From the cell containing the given text, extract its center point as [x, y] coordinate. 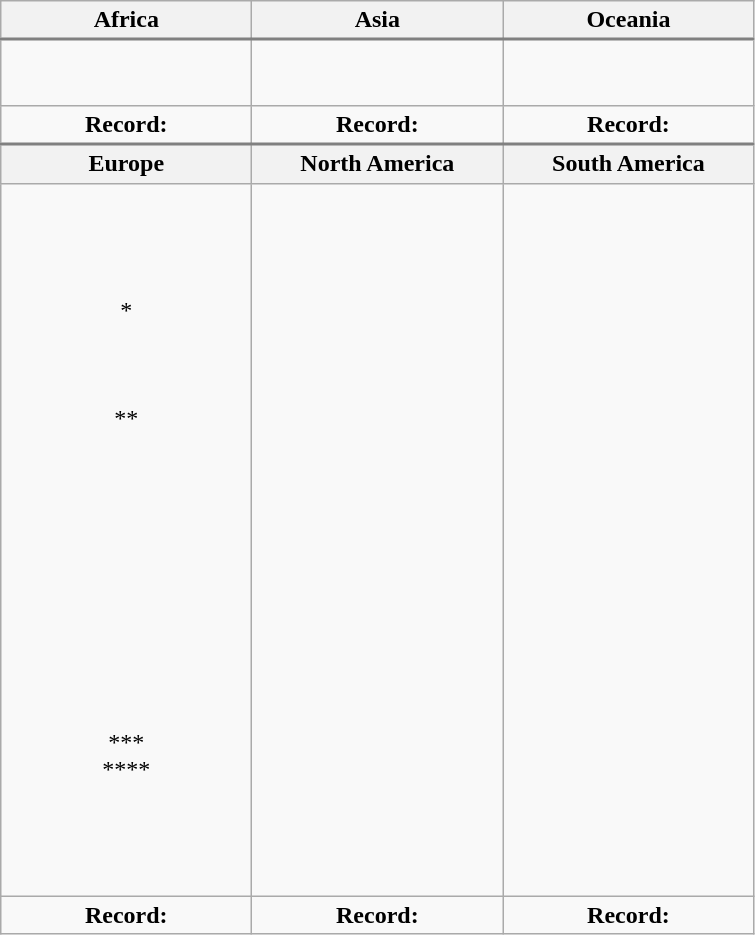
Africa [126, 20]
Asia [378, 20]
North America [378, 164]
********** [126, 540]
Oceania [628, 20]
Europe [126, 164]
South America [628, 164]
